Detect which cell encompasses the target text, then output its (x, y) center coordinate. 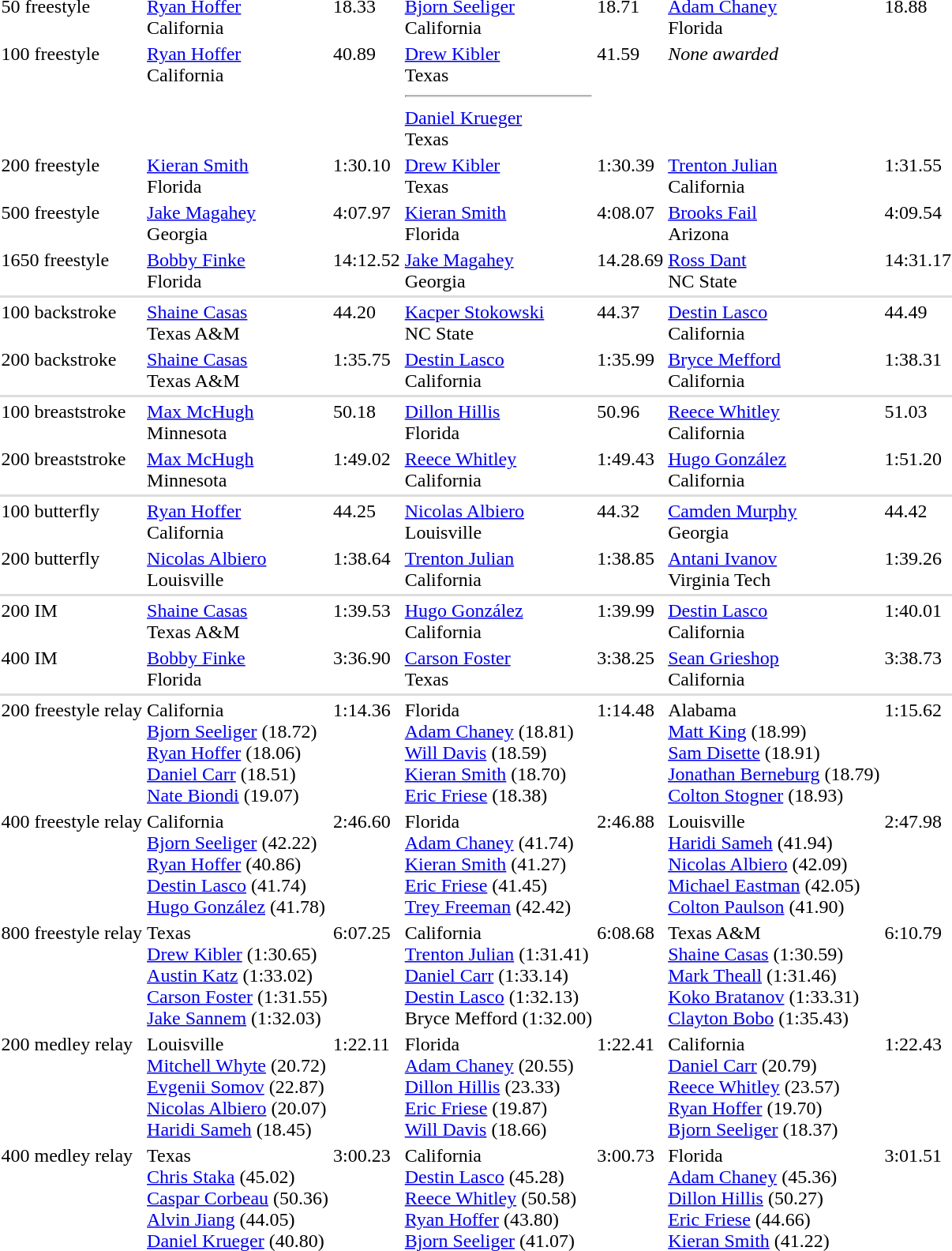
Carson FosterTexas (498, 668)
LouisvilleHaridi Sameh (41.94) Nicolas Albiero (42.09) Michael Eastman (42.05) Colton Paulson (41.90) (774, 864)
FloridaAdam Chaney (41.74)Kieran Smith (41.27)Eric Friese (41.45)Trey Freeman (42.42) (498, 864)
Texas A&MShaine Casas (1:30.59)Mark Theall (1:31.46)Koko Bratanov (1:33.31)Clayton Bobo (1:35.43) (774, 975)
4:08.07 (630, 223)
1:22.41 (630, 1087)
200 medley relay (72, 1087)
Drew KiblerTexas (498, 175)
Sean Grieshop California (774, 668)
800 freestyle relay (72, 975)
1:30.10 (367, 175)
Bobby FinkeFlorida (238, 270)
50.96 (630, 422)
1:14.48 (630, 753)
100 breaststroke (72, 422)
44.25 (367, 521)
Bobby Finke Florida (238, 668)
Dillon HillisFlorida (498, 422)
1:30.39 (630, 175)
1:39.53 (367, 621)
6:08.68 (630, 975)
1:35.99 (630, 370)
LouisvilleMitchell Whyte (20.72)Evgenii Somov (22.87) Nicolas Albiero (20.07) Haridi Sameh (18.45) (238, 1087)
FloridaAdam Chaney (20.55)Dillon Hillis (23.33) Eric Friese (19.87) Will Davis (18.66) (498, 1087)
200 freestyle relay (72, 753)
Drew KiblerTexasDaniel KruegerTexas (498, 96)
CaliforniaBjorn Seeliger (42.22)Ryan Hoffer (40.86)Destin Lasco (41.74) Hugo González (41.78) (238, 864)
1:49.43 (630, 469)
1:38.64 (367, 569)
2:46.60 (367, 864)
Antani IvanovVirginia Tech (774, 569)
Kacper StokowskiNC State (498, 322)
100 freestyle (72, 96)
200 IM (72, 621)
1:49.02 (367, 469)
200 breaststroke (72, 469)
200 butterfly (72, 569)
CaliforniaDaniel Carr (20.79) Reece Whitley (23.57) Ryan Hoffer (19.70) Bjorn Seeliger (18.37) (774, 1087)
3:38.25 (630, 668)
Camden MurphyGeorgia (774, 521)
CaliforniaBjorn Seeliger (18.72)Ryan Hoffer (18.06) Daniel Carr (18.51) Nate Biondi (19.07) (238, 753)
Brooks FailArizona (774, 223)
1:35.75 (367, 370)
44.32 (630, 521)
1:38.85 (630, 569)
AlabamaMatt King (18.99)Sam Disette (18.91)Jonathan Berneburg (18.79) Colton Stogner (18.93) (774, 753)
6:07.25 (367, 975)
3:36.90 (367, 668)
Ross DantNC State (774, 270)
200 freestyle (72, 175)
1:39.99 (630, 621)
40.89 (367, 96)
1:22.11 (367, 1087)
Bryce MeffordCalifornia (774, 370)
41.59 (630, 96)
14.28.69 (630, 270)
100 backstroke (72, 322)
1650 freestyle (72, 270)
FloridaAdam Chaney (18.81)Will Davis (18.59)Kieran Smith (18.70)Eric Friese (18.38) (498, 753)
CaliforniaTrenton Julian (1:31.41)Daniel Carr (1:33.14)Destin Lasco (1:32.13)Bryce Mefford (1:32.00) (498, 975)
44.20 (367, 322)
14:12.52 (367, 270)
2:46.88 (630, 864)
400 IM (72, 668)
1:14.36 (367, 753)
50.18 (367, 422)
TexasDrew Kibler (1:30.65)Austin Katz (1:33.02)Carson Foster (1:31.55)Jake Sannem (1:32.03) (238, 975)
44.37 (630, 322)
4:07.97 (367, 223)
500 freestyle (72, 223)
400 freestyle relay (72, 864)
200 backstroke (72, 370)
100 butterfly (72, 521)
